Output the [X, Y] coordinate of the center of the cell containing the given text.  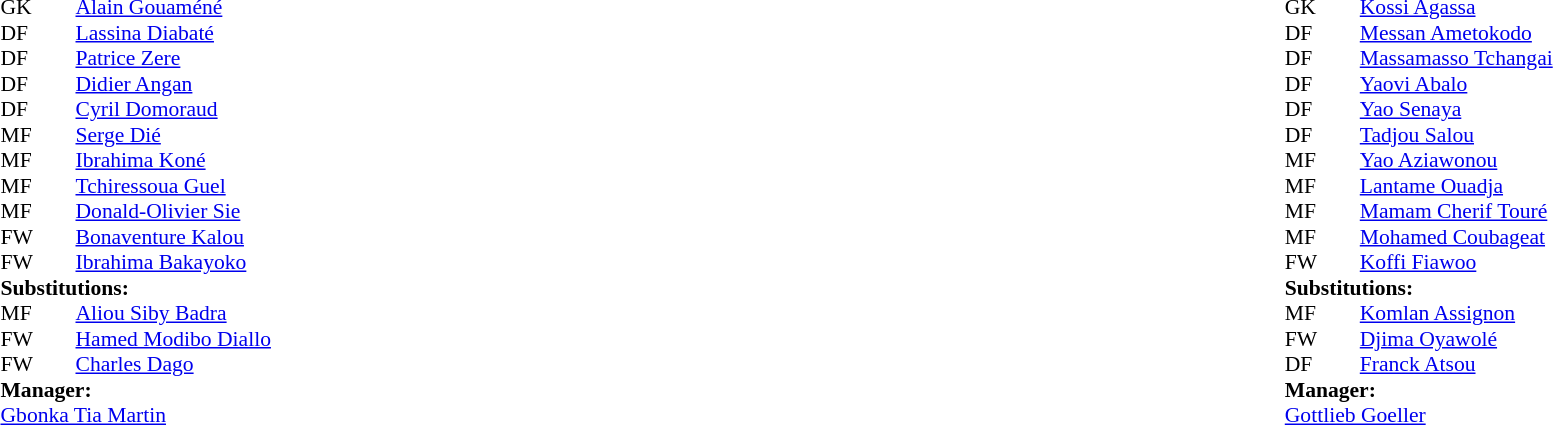
Lantame Ouadja [1456, 186]
Franck Atsou [1456, 365]
Aliou Siby Badra [174, 313]
Patrice Zere [174, 59]
Tchiressoua Guel [174, 186]
Hamed Modibo Diallo [174, 339]
Yaovi Abalo [1456, 84]
Ibrahima Bakayoko [174, 263]
Cyril Domoraud [174, 109]
Yao Aziawonou [1456, 161]
Lassina Diabaté [174, 33]
Komlan Assignon [1456, 313]
Didier Angan [174, 84]
Mohamed Coubageat [1456, 237]
Mamam Cherif Touré [1456, 211]
Tadjou Salou [1456, 135]
Djima Oyawolé [1456, 339]
Bonaventure Kalou [174, 237]
Charles Dago [174, 365]
Donald-Olivier Sie [174, 211]
Koffi Fiawoo [1456, 263]
Messan Ametokodo [1456, 33]
Ibrahima Koné [174, 161]
Massamasso Tchangai [1456, 59]
Serge Dié [174, 135]
Yao Senaya [1456, 109]
